Locate the cell with the specified text and output its (X, Y) center coordinate. 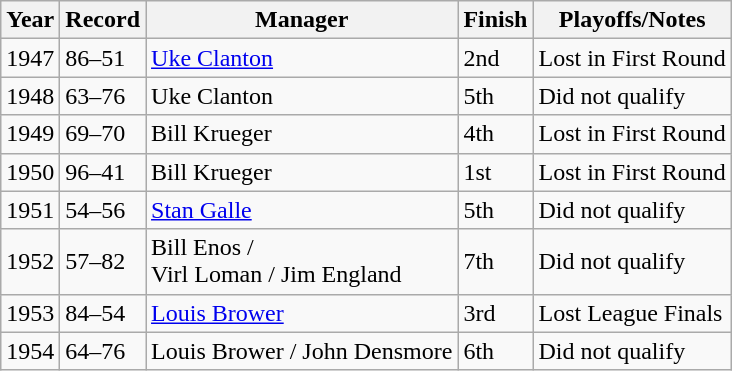
57–82 (103, 262)
54–56 (103, 210)
1947 (30, 58)
86–51 (103, 58)
1952 (30, 262)
Playoffs/Notes (632, 20)
1948 (30, 96)
Stan Galle (302, 210)
1951 (30, 210)
Louis Brower / John Densmore (302, 351)
2nd (496, 58)
63–76 (103, 96)
Record (103, 20)
3rd (496, 313)
96–41 (103, 172)
Year (30, 20)
6th (496, 351)
1st (496, 172)
7th (496, 262)
Lost League Finals (632, 313)
64–76 (103, 351)
4th (496, 134)
1954 (30, 351)
69–70 (103, 134)
Manager (302, 20)
Bill Enos / Virl Loman / Jim England (302, 262)
84–54 (103, 313)
1950 (30, 172)
1949 (30, 134)
Finish (496, 20)
1953 (30, 313)
Louis Brower (302, 313)
